Provide the (X, Y) coordinate of the cell's center where the given text is located.  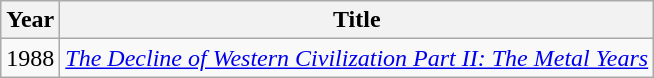
1988 (30, 58)
Year (30, 20)
The Decline of Western Civilization Part II: The Metal Years (357, 58)
Title (357, 20)
